Locate the cell with the specified text and output its (X, Y) center coordinate. 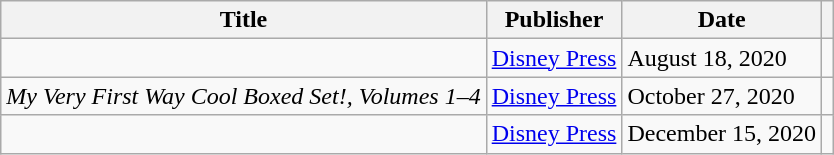
Publisher (554, 20)
Date (722, 20)
October 27, 2020 (722, 96)
August 18, 2020 (722, 58)
My Very First Way Cool Boxed Set!, Volumes 1–4 (244, 96)
Title (244, 20)
December 15, 2020 (722, 134)
